For the text-containing cell, return its midpoint in [x, y] coordinate format. 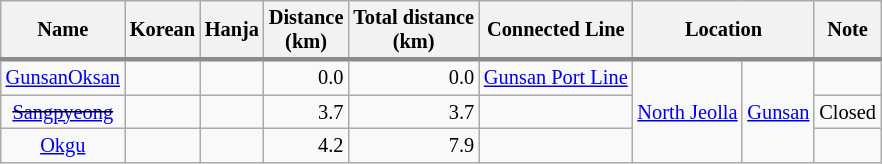
Sangpyeong [63, 112]
Korean [162, 30]
4.2 [306, 145]
Location [724, 30]
Closed [847, 112]
Note [847, 30]
North Jeolla [688, 111]
Total distance(km) [414, 30]
GunsanOksan [63, 78]
Connected Line [556, 30]
Name [63, 30]
Okgu [63, 145]
Gunsan [778, 111]
7.9 [414, 145]
Gunsan Port Line [556, 78]
Hanja [232, 30]
Distance(km) [306, 30]
